Identify which cell holds the provided text, then report its (x, y) central coordinate. 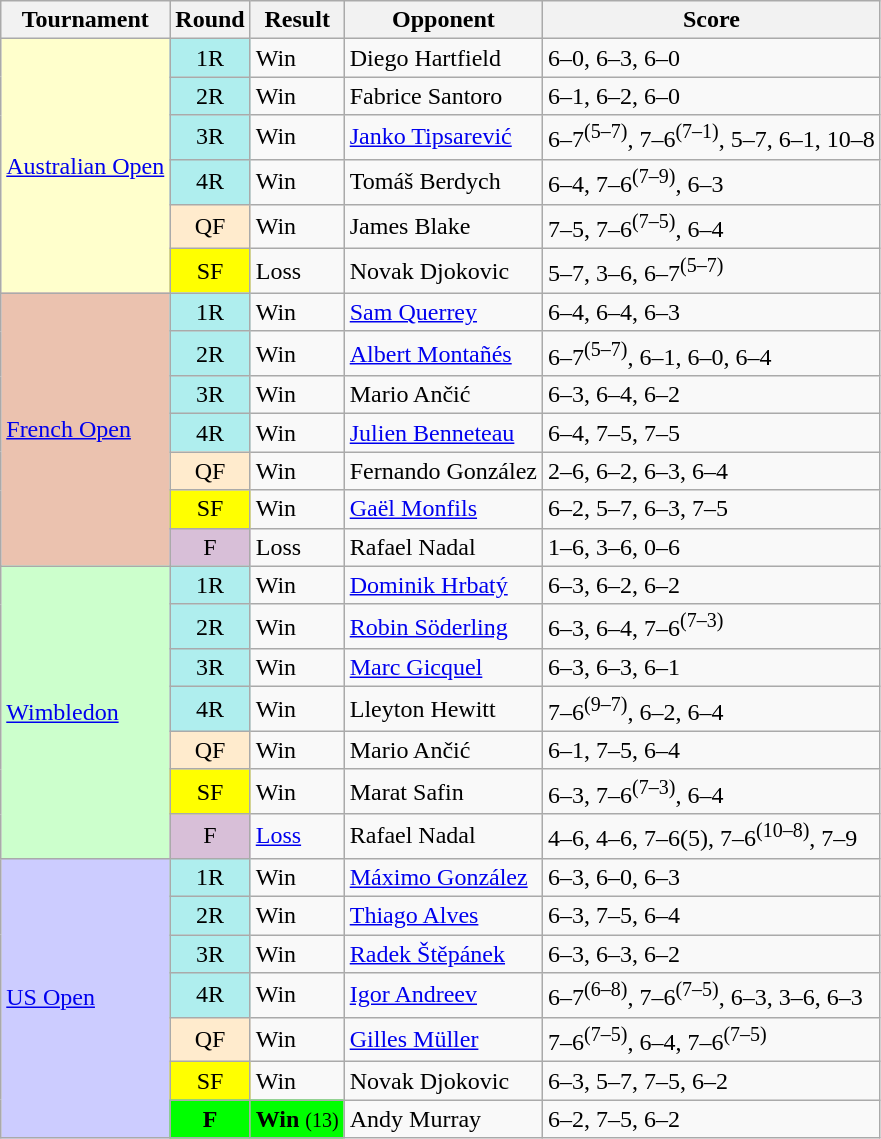
Janko Tipsarević (443, 138)
6–3, 6–0, 6–3 (712, 877)
Gilles Müller (443, 1040)
Round (210, 20)
6–3, 6–2, 6–2 (712, 585)
6–2, 5–7, 6–3, 7–5 (712, 509)
Gaël Monfils (443, 509)
Robin Söderling (443, 626)
6–4, 7–5, 7–5 (712, 433)
Diego Hartfield (443, 58)
2–6, 6–2, 6–3, 6–4 (712, 471)
Marc Gicquel (443, 668)
Radek Štěpánek (443, 954)
7–6(9–7), 6–2, 6–4 (712, 710)
Fabrice Santoro (443, 96)
7–6(7–5), 6–4, 7–6(7–5) (712, 1040)
6–3, 5–7, 7–5, 6–2 (712, 1081)
Thiago Alves (443, 916)
4–6, 4–6, 7–6(5), 7–6(10–8), 7–9 (712, 836)
6–3, 6–3, 6–1 (712, 668)
US Open (86, 998)
6–7(6–8), 7–6(7–5), 6–3, 3–6, 6–3 (712, 996)
5–7, 3–6, 6–7(5–7) (712, 272)
Win (13) (297, 1119)
6–7(5–7), 7–6(7–1), 5–7, 6–1, 10–8 (712, 138)
Fernando González (443, 471)
6–3, 6–4, 6–2 (712, 395)
Igor Andreev (443, 996)
6–3, 7–6(7–3), 6–4 (712, 792)
Andy Murray (443, 1119)
Marat Safin (443, 792)
Dominik Hrbatý (443, 585)
Wimbledon (86, 712)
French Open (86, 430)
6–3, 7–5, 6–4 (712, 916)
6–7(5–7), 6–1, 6–0, 6–4 (712, 354)
Sam Querrey (443, 312)
Julien Benneteau (443, 433)
Score (712, 20)
6–2, 7–5, 6–2 (712, 1119)
Lleyton Hewitt (443, 710)
James Blake (443, 226)
6–1, 7–5, 6–4 (712, 750)
Tomáš Berdych (443, 182)
1–6, 3–6, 0–6 (712, 547)
Opponent (443, 20)
6–4, 6–4, 6–3 (712, 312)
Albert Montañés (443, 354)
6–1, 6–2, 6–0 (712, 96)
6–3, 6–3, 6–2 (712, 954)
Máximo González (443, 877)
6–4, 7–6(7–9), 6–3 (712, 182)
6–0, 6–3, 6–0 (712, 58)
Tournament (86, 20)
Australian Open (86, 166)
6–3, 6–4, 7–6(7–3) (712, 626)
7–5, 7–6(7–5), 6–4 (712, 226)
Result (297, 20)
